For the text-containing cell, return its midpoint in (X, Y) coordinate format. 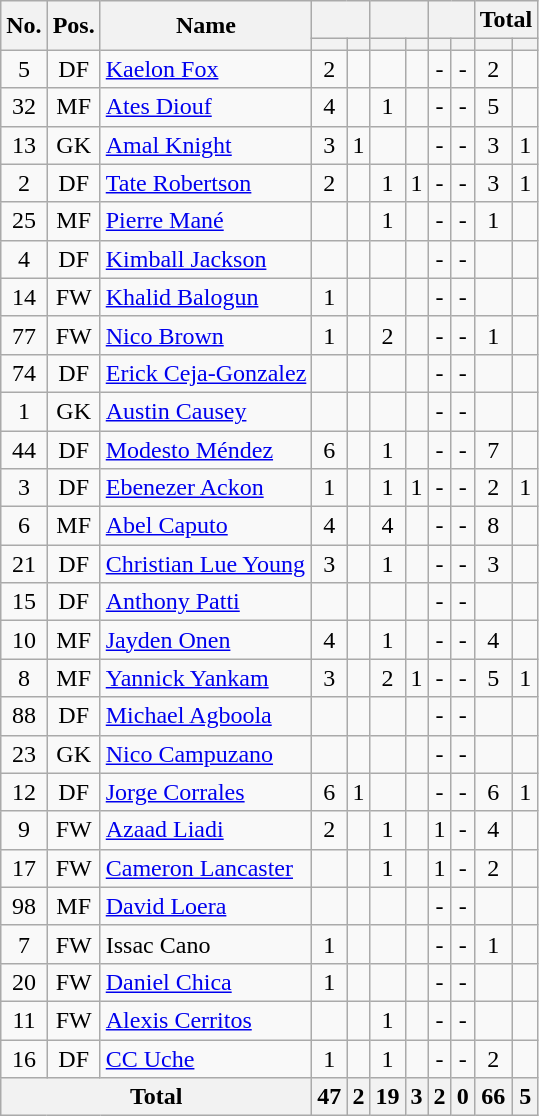
Jayden Onen (206, 640)
15 (24, 602)
12 (24, 792)
Christian Lue Young (206, 564)
20 (24, 982)
Kimball Jackson (206, 259)
Nico Campuzano (206, 754)
25 (24, 221)
98 (24, 906)
14 (24, 297)
Daniel Chica (206, 982)
Amal Knight (206, 145)
Modesto Méndez (206, 449)
16 (24, 1059)
Issac Cano (206, 944)
Michael Agboola (206, 716)
19 (388, 1097)
66 (493, 1097)
Kaelon Fox (206, 69)
Erick Ceja-Gonzalez (206, 373)
Tate Robertson (206, 183)
David Loera (206, 906)
13 (24, 145)
9 (24, 830)
Pos. (74, 26)
Alexis Cerritos (206, 1020)
Cameron Lancaster (206, 868)
23 (24, 754)
Azaad Liadi (206, 830)
No. (24, 26)
Anthony Patti (206, 602)
74 (24, 373)
47 (330, 1097)
88 (24, 716)
17 (24, 868)
0 (462, 1097)
Nico Brown (206, 335)
Pierre Mané (206, 221)
CC Uche (206, 1059)
77 (24, 335)
44 (24, 449)
11 (24, 1020)
Jorge Corrales (206, 792)
Ebenezer Ackon (206, 488)
21 (24, 564)
10 (24, 640)
Abel Caputo (206, 526)
Yannick Yankam (206, 678)
Austin Causey (206, 411)
Ates Diouf (206, 107)
Name (206, 26)
Khalid Balogun (206, 297)
32 (24, 107)
